Provide the [X, Y] coordinate of the cell's center where the given text is located.  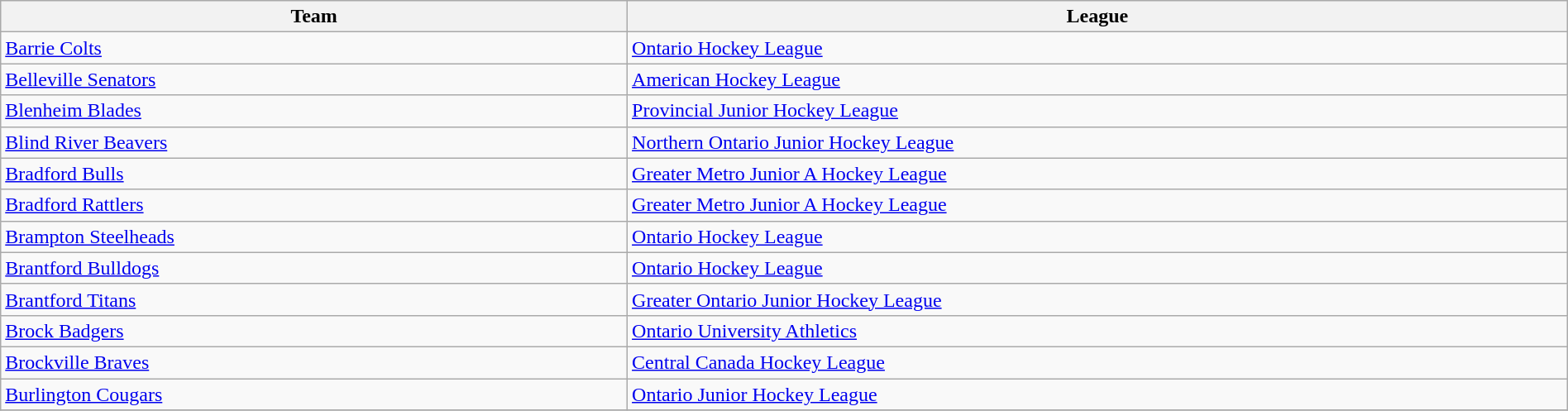
Burlington Cougars [314, 394]
Brampton Steelheads [314, 237]
Central Canada Hockey League [1098, 362]
League [1098, 17]
Brantford Titans [314, 299]
Brockville Braves [314, 362]
Ontario University Athletics [1098, 331]
Blenheim Blades [314, 111]
Provincial Junior Hockey League [1098, 111]
Brock Badgers [314, 331]
Belleville Senators [314, 79]
Blind River Beavers [314, 142]
Bradford Rattlers [314, 205]
Ontario Junior Hockey League [1098, 394]
American Hockey League [1098, 79]
Greater Ontario Junior Hockey League [1098, 299]
Bradford Bulls [314, 174]
Brantford Bulldogs [314, 268]
Team [314, 17]
Northern Ontario Junior Hockey League [1098, 142]
Barrie Colts [314, 48]
